Provide the (x, y) coordinate of the cell's center where the given text is located.  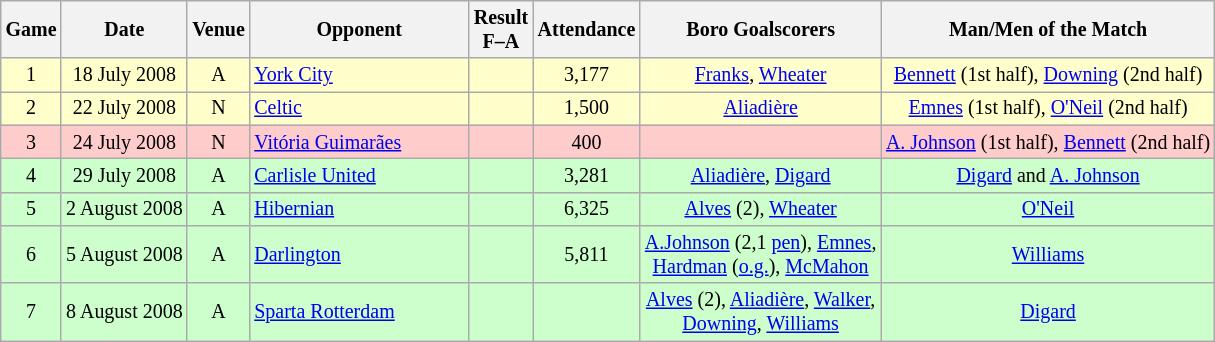
22 July 2008 (124, 108)
O'Neil (1048, 208)
7 (32, 312)
Darlington (358, 254)
Celtic (358, 108)
Date (124, 30)
3,281 (586, 176)
Venue (218, 30)
5 (32, 208)
Digard (1048, 312)
Attendance (586, 30)
ResultF–A (501, 30)
Boro Goalscorers (760, 30)
Williams (1048, 254)
2 (32, 108)
Man/Men of the Match (1048, 30)
Alves (2), Aliadière, Walker,Downing, Williams (760, 312)
Franks, Wheater (760, 76)
29 July 2008 (124, 176)
18 July 2008 (124, 76)
Vitória Guimarães (358, 142)
Game (32, 30)
4 (32, 176)
1,500 (586, 108)
Carlisle United (358, 176)
York City (358, 76)
5 August 2008 (124, 254)
Opponent (358, 30)
3 (32, 142)
6 (32, 254)
Sparta Rotterdam (358, 312)
A.Johnson (2,1 pen), Emnes,Hardman (o.g.), McMahon (760, 254)
Hibernian (358, 208)
24 July 2008 (124, 142)
Alves (2), Wheater (760, 208)
1 (32, 76)
400 (586, 142)
Bennett (1st half), Downing (2nd half) (1048, 76)
3,177 (586, 76)
A. Johnson (1st half), Bennett (2nd half) (1048, 142)
Aliadière, Digard (760, 176)
8 August 2008 (124, 312)
5,811 (586, 254)
Emnes (1st half), O'Neil (2nd half) (1048, 108)
Aliadière (760, 108)
2 August 2008 (124, 208)
6,325 (586, 208)
Digard and A. Johnson (1048, 176)
